From the cell containing the given text, extract its center point as (X, Y) coordinate. 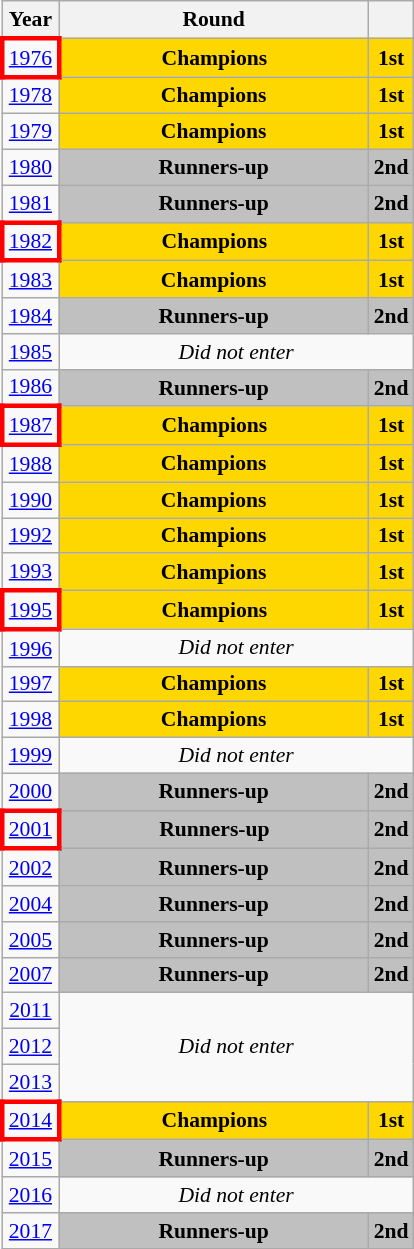
2001 (30, 830)
2004 (30, 904)
2017 (30, 1231)
2007 (30, 975)
2013 (30, 1082)
2002 (30, 868)
Round (214, 20)
Year (30, 20)
1997 (30, 684)
1996 (30, 648)
1983 (30, 280)
2012 (30, 1047)
1985 (30, 352)
1982 (30, 242)
1976 (30, 58)
1987 (30, 426)
1978 (30, 96)
2016 (30, 1195)
2011 (30, 1011)
1984 (30, 316)
1993 (30, 572)
1998 (30, 720)
1981 (30, 204)
2005 (30, 940)
2015 (30, 1158)
1995 (30, 610)
2000 (30, 792)
2014 (30, 1120)
1988 (30, 464)
1990 (30, 500)
1979 (30, 132)
1992 (30, 536)
1999 (30, 756)
1980 (30, 168)
1986 (30, 388)
